Locate the cell with the specified text and output its [x, y] center coordinate. 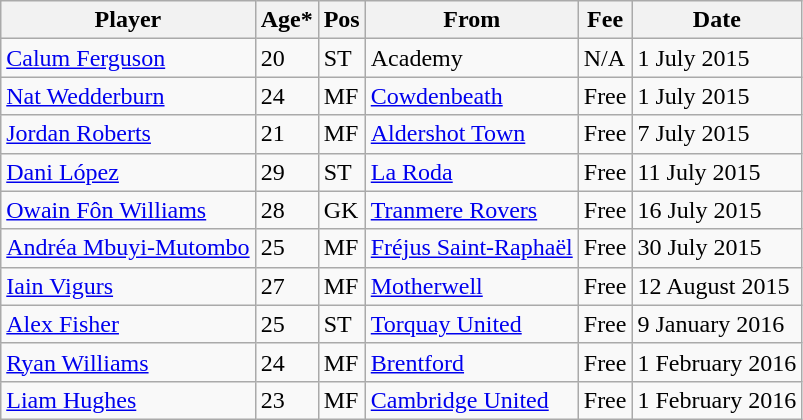
Calum Ferguson [128, 58]
Owain Fôn Williams [128, 210]
Alex Fisher [128, 324]
Cowdenbeath [472, 96]
28 [286, 210]
Age* [286, 20]
Dani López [128, 172]
From [472, 20]
Torquay United [472, 324]
29 [286, 172]
Fréjus Saint-Raphaël [472, 248]
Jordan Roberts [128, 134]
12 August 2015 [717, 286]
7 July 2015 [717, 134]
Brentford [472, 362]
30 July 2015 [717, 248]
Iain Vigurs [128, 286]
23 [286, 400]
9 January 2016 [717, 324]
Nat Wedderburn [128, 96]
21 [286, 134]
Player [128, 20]
Liam Hughes [128, 400]
27 [286, 286]
N/A [605, 58]
11 July 2015 [717, 172]
Cambridge United [472, 400]
20 [286, 58]
GK [342, 210]
Andréa Mbuyi-Mutombo [128, 248]
Date [717, 20]
Tranmere Rovers [472, 210]
Pos [342, 20]
Ryan Williams [128, 362]
Motherwell [472, 286]
La Roda [472, 172]
Academy [472, 58]
16 July 2015 [717, 210]
Aldershot Town [472, 134]
Fee [605, 20]
